Extract the (X, Y) coordinate from the center of the cell holding the provided text.  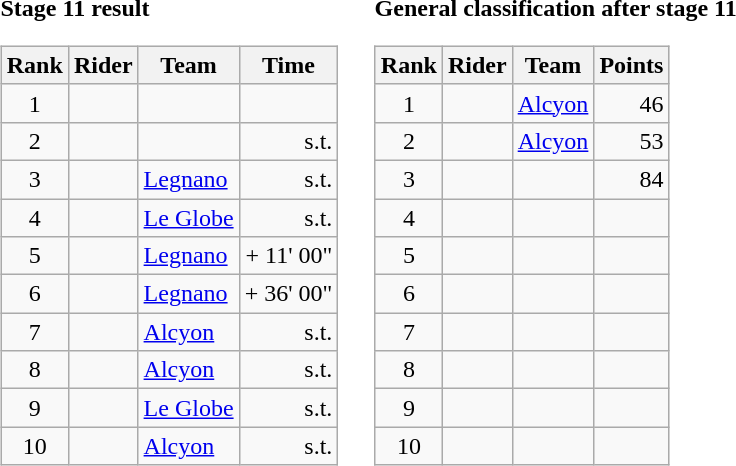
Time (288, 65)
Points (632, 65)
+ 36' 00" (288, 294)
46 (632, 103)
84 (632, 179)
53 (632, 141)
+ 11' 00" (288, 256)
